Locate the cell with the specified text and output its [X, Y] center coordinate. 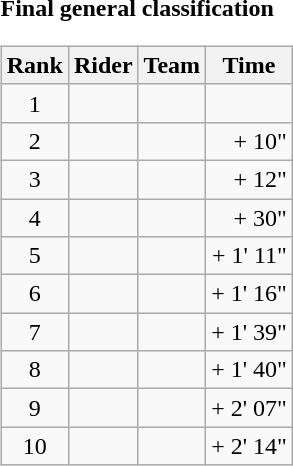
Time [250, 65]
2 [34, 141]
5 [34, 256]
+ 1' 40" [250, 370]
+ 1' 16" [250, 294]
10 [34, 446]
+ 30" [250, 217]
7 [34, 332]
Rider [103, 65]
+ 1' 39" [250, 332]
8 [34, 370]
9 [34, 408]
4 [34, 217]
+ 10" [250, 141]
+ 12" [250, 179]
+ 2' 14" [250, 446]
Team [172, 65]
1 [34, 103]
3 [34, 179]
+ 2' 07" [250, 408]
+ 1' 11" [250, 256]
Rank [34, 65]
6 [34, 294]
